Provide the (x, y) coordinate of the cell's center where the given text is located.  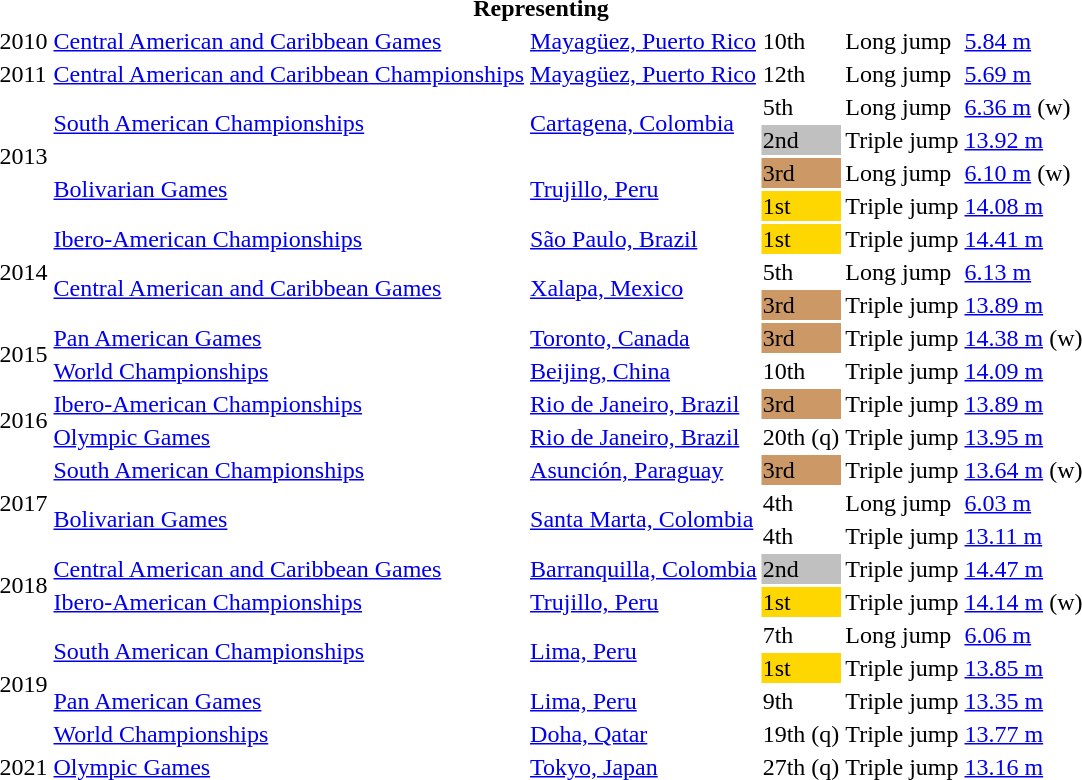
Beijing, China (644, 371)
Olympic Games (289, 437)
7th (801, 635)
Barranquilla, Colombia (644, 569)
Central American and Caribbean Championships (289, 74)
Santa Marta, Colombia (644, 520)
Toronto, Canada (644, 338)
20th (q) (801, 437)
Doha, Qatar (644, 734)
9th (801, 701)
12th (801, 74)
Xalapa, Mexico (644, 288)
Cartagena, Colombia (644, 124)
19th (q) (801, 734)
São Paulo, Brazil (644, 239)
Asunción, Paraguay (644, 470)
